Determine the (x, y) coordinate at the center of the cell enclosing the given text.  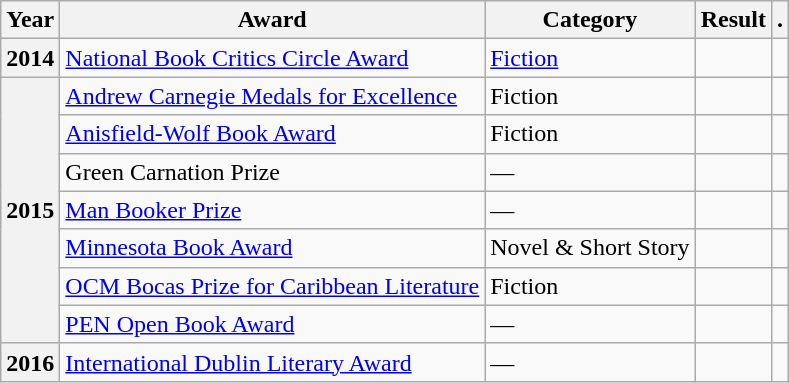
. (780, 20)
Anisfield-Wolf Book Award (272, 134)
PEN Open Book Award (272, 324)
Category (590, 20)
Andrew Carnegie Medals for Excellence (272, 96)
Award (272, 20)
Man Booker Prize (272, 210)
Year (30, 20)
Minnesota Book Award (272, 248)
Result (733, 20)
National Book Critics Circle Award (272, 58)
Green Carnation Prize (272, 172)
Novel & Short Story (590, 248)
2014 (30, 58)
2015 (30, 210)
2016 (30, 362)
OCM Bocas Prize for Caribbean Literature (272, 286)
International Dublin Literary Award (272, 362)
